Detect which cell encompasses the target text, then output its [x, y] center coordinate. 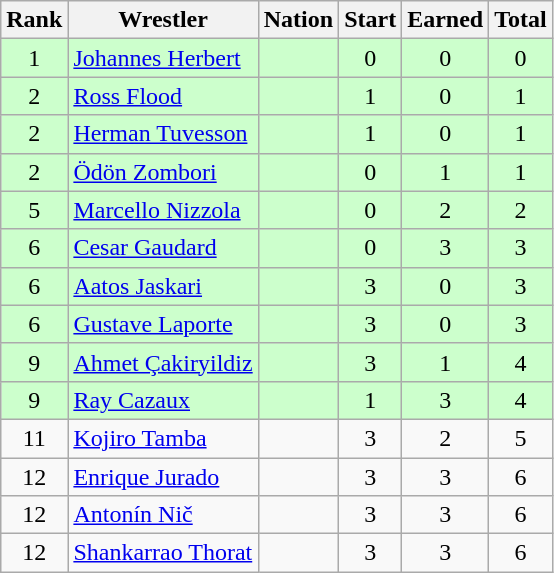
Gustave Laporte [163, 324]
Kojiro Tamba [163, 438]
11 [34, 438]
Earned [446, 20]
Johannes Herbert [163, 58]
Ray Cazaux [163, 400]
Ahmet Çakiryildiz [163, 362]
Ross Flood [163, 96]
Antonín Nič [163, 515]
Nation [298, 20]
Enrique Jurado [163, 477]
Herman Tuvesson [163, 134]
Rank [34, 20]
Aatos Jaskari [163, 286]
Marcello Nizzola [163, 210]
Ödön Zombori [163, 172]
Shankarrao Thorat [163, 553]
Wrestler [163, 20]
Total [521, 20]
Start [370, 20]
Cesar Gaudard [163, 248]
